For the text-containing cell, return its midpoint in [X, Y] coordinate format. 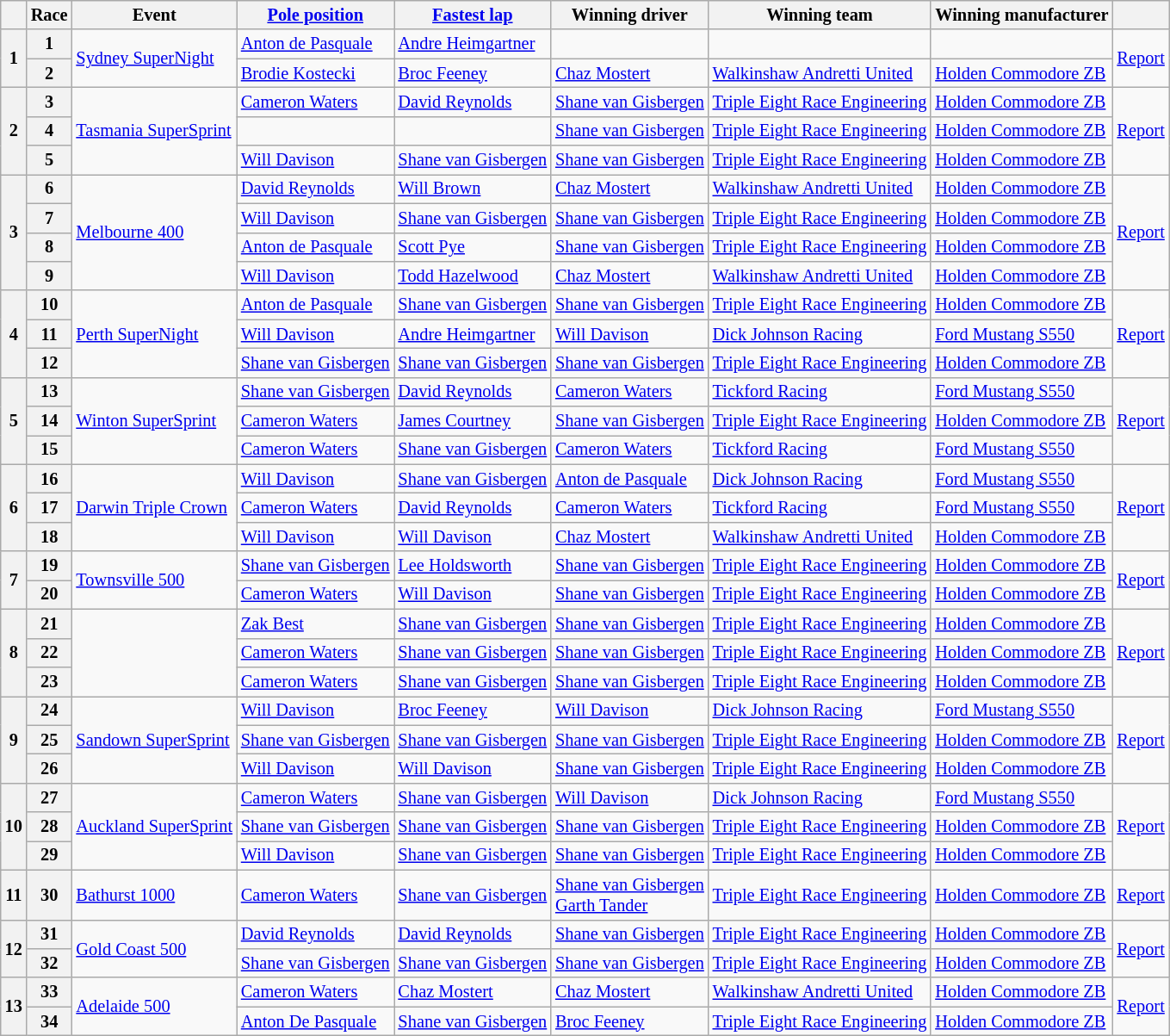
Adelaide 500 [153, 1006]
Fastest lap [474, 15]
Brodie Kostecki [315, 73]
Auckland SuperSprint [153, 827]
18 [50, 537]
Winning driver [630, 15]
28 [50, 827]
30 [50, 895]
Sandown SuperSprint [153, 739]
James Courtney [474, 421]
Townsville 500 [153, 580]
Race [50, 15]
Scott Pye [474, 247]
33 [50, 992]
Lee Holdsworth [474, 566]
16 [50, 479]
Perth SuperNight [153, 334]
Tasmania SuperSprint [153, 131]
Gold Coast 500 [153, 949]
17 [50, 507]
34 [50, 1021]
Bathurst 1000 [153, 895]
27 [50, 797]
19 [50, 566]
Winton SuperSprint [153, 420]
Winning team [820, 15]
21 [50, 623]
Pole position [315, 15]
Todd Hazelwood [474, 276]
Sydney SuperNight [153, 59]
Shane van Gisbergen Garth Tander [630, 895]
14 [50, 421]
23 [50, 681]
Event [153, 15]
Anton De Pasquale [315, 1021]
32 [50, 963]
31 [50, 934]
Darwin Triple Crown [153, 508]
26 [50, 768]
25 [50, 740]
29 [50, 855]
22 [50, 653]
15 [50, 450]
Melbourne 400 [153, 233]
Zak Best [315, 623]
20 [50, 594]
24 [50, 710]
Winning manufacturer [1021, 15]
Will Brown [474, 189]
